Locate the cell with the specified text and output its [X, Y] center coordinate. 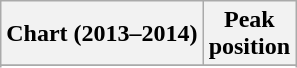
Peakposition [249, 34]
Chart (2013–2014) [102, 34]
